From the cell containing the given text, extract its center point as [x, y] coordinate. 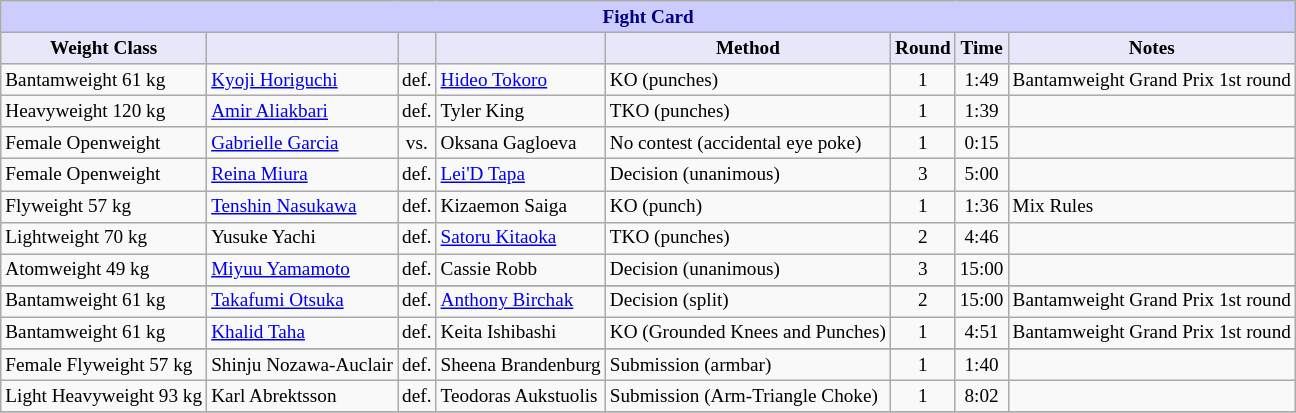
Amir Aliakbari [302, 111]
Atomweight 49 kg [104, 270]
Flyweight 57 kg [104, 206]
1:40 [982, 365]
Female Flyweight 57 kg [104, 365]
Fight Card [648, 17]
KO (punch) [748, 206]
Decision (split) [748, 301]
Tenshin Nasukawa [302, 206]
KO (Grounded Knees and Punches) [748, 333]
Round [924, 48]
1:49 [982, 80]
Reina Miura [302, 175]
Submission (armbar) [748, 365]
Sheena Brandenburg [520, 365]
4:51 [982, 333]
Notes [1152, 48]
Kizaemon Saiga [520, 206]
Time [982, 48]
Lei'D Tapa [520, 175]
Shinju Nozawa-Auclair [302, 365]
0:15 [982, 143]
Anthony Birchak [520, 301]
Tyler King [520, 111]
Satoru Kitaoka [520, 238]
Keita Ishibashi [520, 333]
Method [748, 48]
5:00 [982, 175]
Hideo Tokoro [520, 80]
vs. [417, 143]
Karl Abrektsson [302, 396]
Light Heavyweight 93 kg [104, 396]
Kyoji Horiguchi [302, 80]
Yusuke Yachi [302, 238]
Khalid Taha [302, 333]
Lightweight 70 kg [104, 238]
Heavyweight 120 kg [104, 111]
4:46 [982, 238]
Gabrielle Garcia [302, 143]
Oksana Gagloeva [520, 143]
Miyuu Yamamoto [302, 270]
No contest (accidental eye poke) [748, 143]
8:02 [982, 396]
Weight Class [104, 48]
KO (punches) [748, 80]
Takafumi Otsuka [302, 301]
Submission (Arm-Triangle Choke) [748, 396]
1:39 [982, 111]
Cassie Robb [520, 270]
Teodoras Aukstuolis [520, 396]
1:36 [982, 206]
Mix Rules [1152, 206]
